Output the (x, y) coordinate of the center of the cell containing the given text.  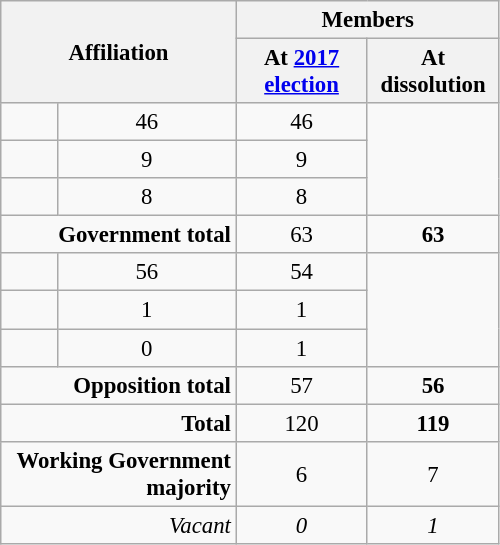
Total (118, 423)
6 (302, 474)
Members (368, 20)
Opposition total (118, 385)
57 (302, 385)
At dissolution (433, 72)
Working Government majority (118, 474)
119 (433, 423)
54 (302, 273)
At 2017 election (302, 72)
Affiliation (118, 52)
120 (302, 423)
7 (433, 474)
Vacant (118, 525)
Government total (118, 235)
